Provide the [X, Y] coordinate of the cell's center where the given text is located.  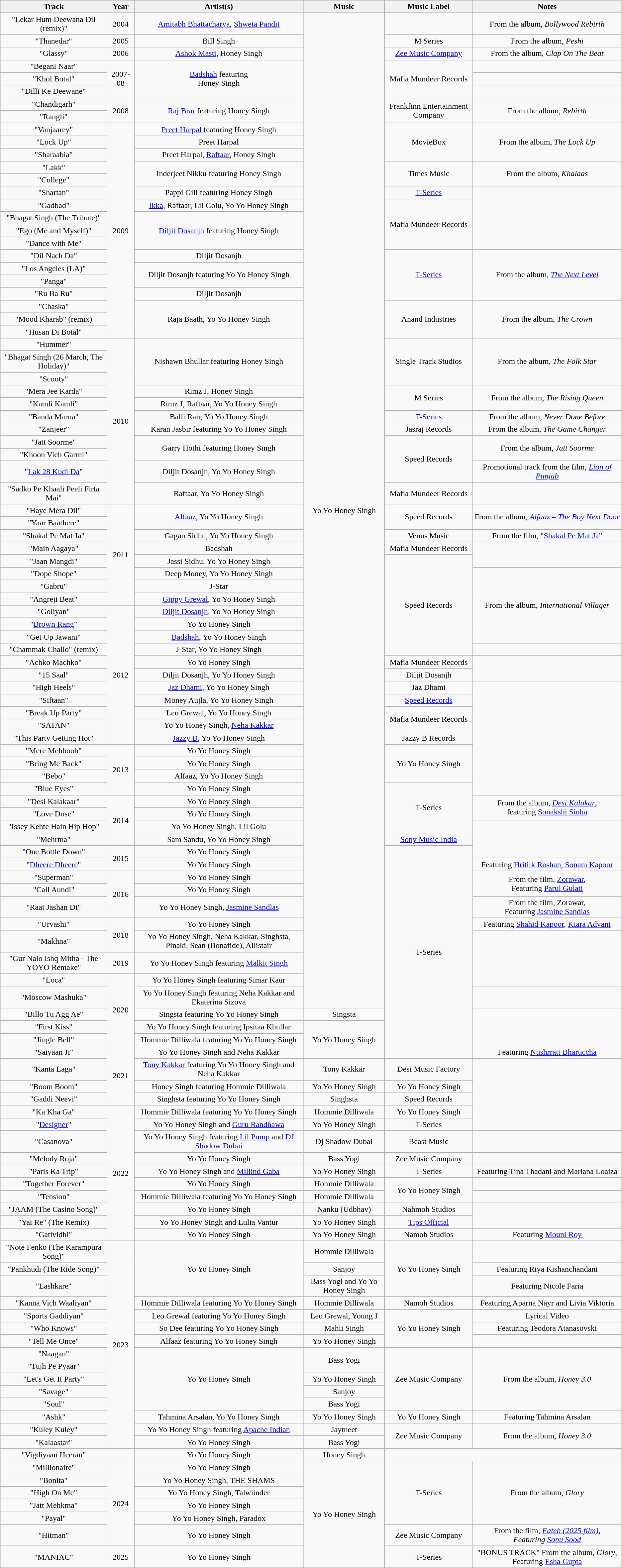
Yo Yo Honey Singh featuring Ipsitaa Khullar [219, 1027]
Yo Yo Honey Singh, Neha Kakkar [219, 725]
"Yai Re" (The Remix) [54, 1222]
"Tell Me Once" [54, 1341]
"Boom Boom" [54, 1087]
Track [54, 7]
Raftaar, Yo Yo Honey Singh [219, 493]
Featuring Hritilk Roshan, Sonam Kapoor [547, 865]
From the film, Zorawar,Featuring Parul Gulati [547, 884]
"Gaddi Neevi" [54, 1099]
2018 [120, 935]
Featuring Mouni Roy [547, 1234]
Bill Singh [219, 41]
"Bonita" [54, 1480]
"Rangli" [54, 117]
"Note Fenko (The Karampura Song)" [54, 1251]
Mahii Singh [344, 1328]
"Gatividhi" [54, 1234]
Beast Music [429, 1142]
2014 [120, 820]
Tips Official [429, 1222]
Yo Yo Honey Singh and Neha Kakkar [219, 1052]
"Achko Machko" [54, 662]
Featuring Nushrratt Bharuccha [547, 1052]
Yo Yo Honey Singh featuring Apache Indian [219, 1429]
Jazzy B Records [429, 738]
"Loca" [54, 980]
"Haye Mera Dil" [54, 510]
"Mood Kharab" (remix) [54, 319]
"Lashkare" [54, 1286]
"Naagan" [54, 1354]
Tahmina Arsalan, Yo Yo Honey Singh [219, 1417]
Gippy Grewal, Yo Yo Honey Singh [219, 599]
"First Kiss" [54, 1027]
From the album, The Folk Star [547, 362]
2021 [120, 1076]
From the film, Zorawar,Featuring Jasmine Sandlas [547, 907]
"Banda Marna" [54, 417]
"Ashk" [54, 1417]
2009 [120, 231]
"Jingle Bell" [54, 1040]
Inderjeet Nikku featuring Honey Singh [219, 173]
Leo Grewal featuring Yo Yo Honey Singh [219, 1316]
Yo Yo Honey Singh, Talwiinder [219, 1493]
"Glassy" [54, 53]
Bass Yogi and Yo Yo Honey Singh [344, 1286]
From the album, Khalaas [547, 173]
"Mere Mehboob" [54, 751]
"Billo Tu Agg Ae" [54, 1014]
From the album, Bollywood Rebirth [547, 24]
From the album, Jatt Soorme [547, 448]
Pappi Gill featuring Honey Singh [219, 193]
Notes [547, 7]
"Bebo" [54, 776]
"Hummer" [54, 344]
From the album, International Villager [547, 605]
Raja Baath, Yo Yo Honey Singh [219, 319]
2020 [120, 1009]
Rimz J, Raftaar, Yo Yo Honey Singh [219, 404]
"Soul" [54, 1404]
Amitabh Bhattacharya, Shweta Pandit [219, 24]
Honey Singh featuring Hommie Dilliwala [219, 1087]
"Let's Get It Party" [54, 1379]
"Bring Me Back" [54, 763]
2004 [120, 24]
2010 [120, 421]
Featuring Aparna Nayr and Livia Viktoria [547, 1303]
"Kanta Laga" [54, 1069]
From the album, The Next Level [547, 275]
Badshah [219, 548]
"Pankhudi (The Ride Song)" [54, 1269]
Preet Harpal featuring Honey Singh [219, 129]
"Chammak Challo" (remix) [54, 650]
"Gadbad" [54, 205]
"Call Aundi" [54, 890]
"Kalaastar" [54, 1442]
From the album, Clap On The Beat [547, 53]
Featuring Nicole Faria [547, 1286]
"Love Dose" [54, 814]
"Payal" [54, 1518]
Music Label [429, 7]
Jazzy B, Yo Yo Honey Singh [219, 738]
Lyrical Video [547, 1316]
Tony Kakkar featuring Yo Yo Honey Singh and Neha Kakkar [219, 1069]
J-Star, Yo Yo Honey Singh [219, 650]
From the album, The Crown [547, 319]
"Gabru" [54, 586]
"Jatt Soorme" [54, 442]
Jaymeet [344, 1429]
Badshah, Yo Yo Honey Singh [219, 637]
"Urvashi" [54, 924]
2012 [120, 675]
"MANIAC" [54, 1557]
Nishawn Bhullar featuring Honey Singh [219, 362]
MovieBox [429, 142]
Sam Sandu, Yo Yo Honey Singh [219, 839]
2011 [120, 555]
"Casanova" [54, 1142]
Nanku (Udbhav) [344, 1209]
Singsta [344, 1014]
"Raat Jashan Di" [54, 907]
"JAAM (The Casino Song)" [54, 1209]
"College" [54, 180]
Single Track Studios [429, 362]
Frankfinn Entertainment Company [429, 110]
"Goliyan" [54, 612]
"High On Me" [54, 1493]
Badshah featuring Honey Singh [219, 79]
"Designer" [54, 1124]
Yo Yo Honey Singh and Lulia Vantur [219, 1222]
"Millionaire" [54, 1467]
"Jaan Mangdi" [54, 561]
Yo Yo Honey Singh, Jasmine Sandlas [219, 907]
Featuring Teodora Atanasovski [547, 1328]
Featuring Tina Thadani and Mariana Loaiza [547, 1171]
"One Bottle Down" [54, 852]
So Dee featuring Yo Yo Honey Singh [219, 1328]
2013 [120, 770]
"SATAN" [54, 725]
"Tension" [54, 1197]
"Vanjaarey" [54, 129]
Alfaaz featuring Yo Yo Honey Singh [219, 1341]
Jaz Dhami, Yo Yo Honey Singh [219, 687]
Yo Yo Honey Singh, Lil Golu [219, 827]
Singhsta featuring Yo Yo Honey Singh [219, 1099]
"Khoon Vich Garmi" [54, 455]
"This Party Getting Hot" [54, 738]
Dj Shadow Dubai [344, 1142]
2007-08 [120, 79]
"Scooty" [54, 378]
Leo Grewal, Young J [344, 1316]
"Dil Nach Da" [54, 256]
"Ego (Me and Myself)" [54, 231]
"Zanjeer" [54, 429]
Yo Yo Honey Singh and Guru Randhawa [219, 1124]
"Chaska" [54, 306]
Rimz J, Honey Singh [219, 391]
"Desi Kalakaar" [54, 801]
Yo Yo Honey Singh, Paradox [219, 1518]
Yo Yo Honey Singh and Millind Gaba [219, 1171]
J-Star [219, 586]
"Jatt Mehkma" [54, 1506]
"Mehrma" [54, 839]
From the album, Never Done Before [547, 417]
Yo Yo Honey Singh featuring Malkit Singh [219, 963]
"Shartan" [54, 193]
"Bhagat Singh (The Tribute)" [54, 218]
Anand Industries [429, 319]
Featuring Riya Kishanchandani [547, 1269]
2006 [120, 53]
"Yaar Baathere" [54, 523]
From the album, Desi Kalakar,featuring Sonakshi Sinha [547, 807]
"Begani Naar" [54, 66]
Sony Music India [429, 839]
"Savage" [54, 1392]
"Kamli Kamli" [54, 404]
"Angreji Beat" [54, 599]
Music [344, 7]
Diljit Dosanjh featuring Yo Yo Honey Singh [219, 275]
Nahmoh Studios [429, 1209]
"Sharaabia" [54, 155]
"Melody Roja" [54, 1159]
"Lekar Hum Deewana Dil (remix)" [54, 24]
Gagan Sidhu, Yo Yo Honey Singh [219, 536]
"Los Angeles (LA)" [54, 268]
"Lak 28 Kudi Da" [54, 472]
Balli Rair, Yo Yo Honey Singh [219, 417]
"Dheere Dheere" [54, 865]
"Tujh Pe Pyaar" [54, 1366]
Preet Harpal [219, 142]
Ashok Masti, Honey Singh [219, 53]
From the film, Fateh (2025 film),Featuring Sonu Sood [547, 1535]
2024 [120, 1503]
Leo Grewal, Yo Yo Honey Singh [219, 713]
2019 [120, 963]
Featuring Tahmina Arsalan [547, 1417]
Featuring Shahid Kapoor, Kiara Advani [547, 924]
"Thanedar" [54, 41]
2022 [120, 1173]
Ikka, Raftaar, Lil Golu, Yo Yo Honey Singh [219, 205]
Garry Hothi featuring Honey Singh [219, 448]
"Lakk" [54, 167]
"Sports Gaddiyan" [54, 1316]
"Dope Shope" [54, 574]
From the album, Peshi [547, 41]
Yo Yo Honey Singh, THE SHAMS [219, 1480]
Jassi Sidhu, Yo Yo Honey Singh [219, 561]
Desi Music Factory [429, 1069]
"High Heels" [54, 687]
Year [120, 7]
"Dilli Ke Deewane" [54, 91]
2008 [120, 110]
"Ru Ba Ru" [54, 294]
Tony Kakkar [344, 1069]
Times Music [429, 173]
2015 [120, 858]
Promotional track from the film, Lion of Punjab [547, 472]
"Mera Jee Karda" [54, 391]
"Ka Kha Ga" [54, 1112]
"Brown Rang" [54, 624]
2025 [120, 1557]
Honey Singh [344, 1455]
Jasraj Records [429, 429]
"BONUS TRACK" From the album, Glory, Featuring Esha Gupta [547, 1557]
Yo Yo Honey Singh, Neha Kakkar, Singhsta, Pinaki, Sean (Bonafide), Allistair [219, 941]
"Kuley Kuley" [54, 1429]
Deep Money, Yo Yo Honey Singh [219, 574]
"Break Up Party" [54, 713]
Raj Brar featuring Honey Singh [219, 110]
Money Aujla, Yo Yo Honey Singh [219, 700]
"Hitman" [54, 1535]
Yo Yo Honey Singh featuring Simar Kaur [219, 980]
"15 Saal" [54, 675]
"Issey Kehte Hain Hip Hop" [54, 827]
"Chandigarh" [54, 104]
"Lock Up" [54, 142]
Jaz Dhami [429, 687]
"Paris Ka Trip" [54, 1171]
From the album, Glory [547, 1493]
"Saiyaan Ji" [54, 1052]
From the album, The Lock Up [547, 142]
"Main Aagaya" [54, 548]
"Vigdiyaan Heeran" [54, 1455]
Yo Yo Honey Singh featuring Neha Kakkar and Ekaterina Sizova [219, 997]
From the album, The Rising Queen [547, 398]
Venus Music [429, 536]
"Shakal Pe Mat Ja" [54, 536]
From the album, Alfaaz – The Boy Next Door [547, 517]
Artist(s) [219, 7]
"Khol Botal" [54, 79]
Singsta featuring Yo Yo Honey Singh [219, 1014]
2023 [120, 1344]
2016 [120, 894]
"Get Up Jawani" [54, 637]
From the film, "Shakal Pe Mat Ja" [547, 536]
Karan Jasbir featuring Yo Yo Honey Singh [219, 429]
"Siftaan" [54, 700]
"Dance with Me" [54, 243]
"Panga" [54, 281]
"Makhna" [54, 941]
"Gur Nalo Ishq Mitha - The YOYO Remake" [54, 963]
2005 [120, 41]
"Husan Di Botal" [54, 332]
From the album, The Game Changer [547, 429]
"Moscow Mashuka" [54, 997]
"Bhagat Singh (26 March, The Holiday)" [54, 362]
Diljit Dosanjh featuring Honey Singh [219, 231]
"Kanna Vich Waaliyan" [54, 1303]
Preet Harpal, Raftaar, Honey Singh [219, 155]
"Together Forever" [54, 1184]
"Superman" [54, 877]
"Who Knows" [54, 1328]
Yo Yo Honey Singh featuring Lil Pump and DJ Shadow Dubai [219, 1142]
Singhsta [344, 1099]
"Blue Eyes" [54, 788]
From the album, Rebirth [547, 110]
"Sadko Pe Khaali Peeli Firta Mai" [54, 493]
